Determine the [x, y] coordinate at the center of the cell enclosing the given text.  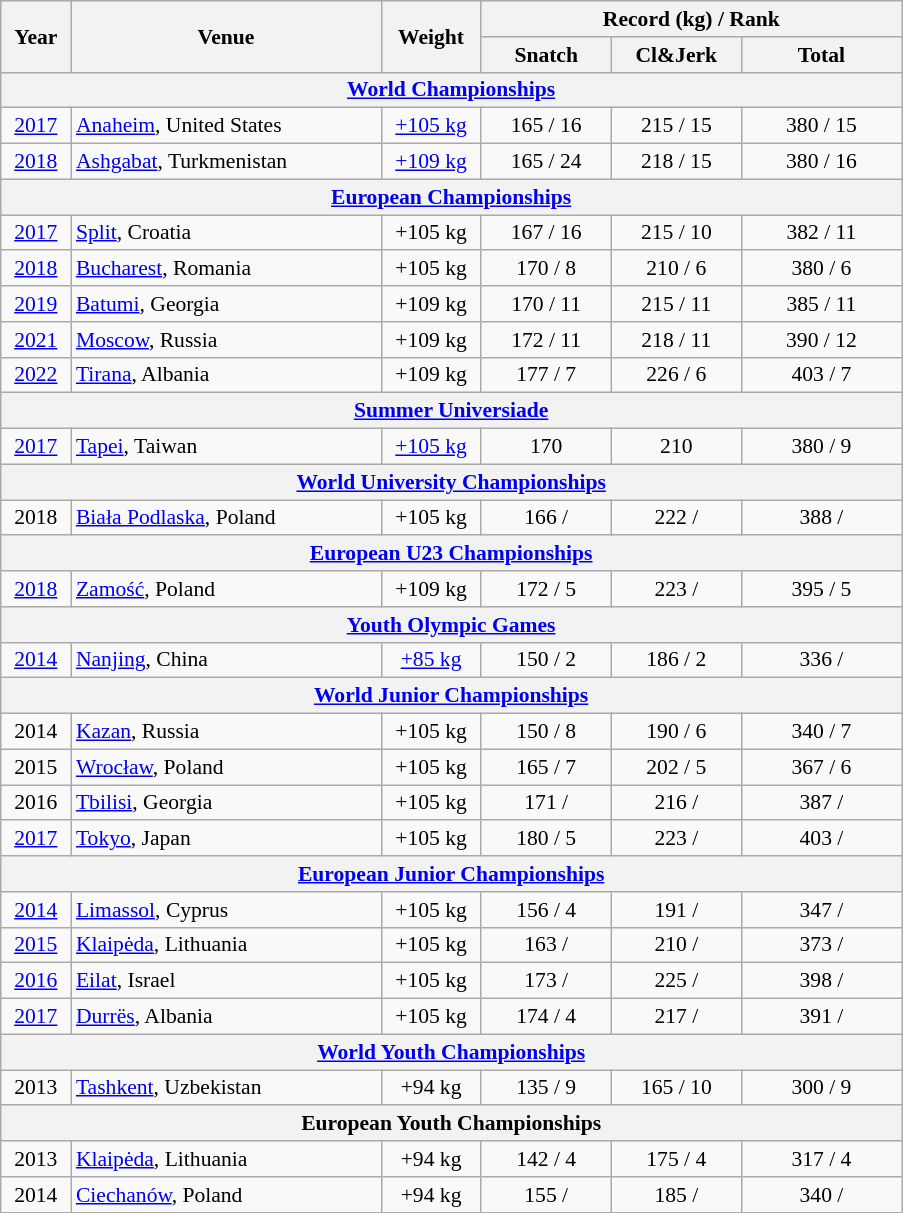
380 / 6 [821, 269]
185 / [676, 1195]
385 / 11 [821, 304]
2021 [36, 340]
Zamość, Poland [226, 589]
Tashkent, Uzbekistan [226, 1088]
156 / 4 [546, 910]
European Championships [452, 197]
Batumi, Georgia [226, 304]
Nanjing, China [226, 660]
367 / 6 [821, 767]
177 / 7 [546, 375]
World University Championships [452, 482]
216 / [676, 803]
Ciechanów, Poland [226, 1195]
Tirana, Albania [226, 375]
170 [546, 447]
135 / 9 [546, 1088]
Kazan, Russia [226, 732]
Total [821, 55]
202 / 5 [676, 767]
European Junior Championships [452, 874]
180 / 5 [546, 839]
Durrës, Albania [226, 1017]
170 / 11 [546, 304]
380 / 9 [821, 447]
World Championships [452, 90]
210 / 6 [676, 269]
165 / 10 [676, 1088]
218 / 11 [676, 340]
165 / 16 [546, 126]
382 / 11 [821, 233]
170 / 8 [546, 269]
Biała Podlaska, Poland [226, 518]
226 / 6 [676, 375]
Record (kg) / Rank [691, 19]
225 / [676, 981]
2022 [36, 375]
165 / 7 [546, 767]
172 / 5 [546, 589]
World Junior Championships [452, 696]
Tbilisi, Georgia [226, 803]
190 / 6 [676, 732]
Venue [226, 36]
175 / 4 [676, 1159]
317 / 4 [821, 1159]
215 / 11 [676, 304]
174 / 4 [546, 1017]
Split, Croatia [226, 233]
340 / 7 [821, 732]
390 / 12 [821, 340]
European Youth Championships [452, 1124]
388 / [821, 518]
World Youth Championships [452, 1052]
Snatch [546, 55]
+85 kg [431, 660]
Wrocław, Poland [226, 767]
403 / 7 [821, 375]
Weight [431, 36]
155 / [546, 1195]
387 / [821, 803]
Summer Universiade [452, 411]
Year [36, 36]
Limassol, Cyprus [226, 910]
150 / 2 [546, 660]
218 / 15 [676, 162]
European U23 Championships [452, 554]
163 / [546, 945]
Youth Olympic Games [452, 625]
2019 [36, 304]
142 / 4 [546, 1159]
171 / [546, 803]
347 / [821, 910]
380 / 16 [821, 162]
215 / 10 [676, 233]
173 / [546, 981]
210 [676, 447]
186 / 2 [676, 660]
Cl&Jerk [676, 55]
Moscow, Russia [226, 340]
166 / [546, 518]
395 / 5 [821, 589]
172 / 11 [546, 340]
222 / [676, 518]
217 / [676, 1017]
150 / 8 [546, 732]
403 / [821, 839]
Eilat, Israel [226, 981]
165 / 24 [546, 162]
340 / [821, 1195]
210 / [676, 945]
391 / [821, 1017]
Ashgabat, Turkmenistan [226, 162]
Tapei, Taiwan [226, 447]
167 / 16 [546, 233]
300 / 9 [821, 1088]
215 / 15 [676, 126]
380 / 15 [821, 126]
Anaheim, United States [226, 126]
191 / [676, 910]
373 / [821, 945]
398 / [821, 981]
Tokyo, Japan [226, 839]
Bucharest, Romania [226, 269]
336 / [821, 660]
